Identify which cell holds the provided text, then report its [X, Y] central coordinate. 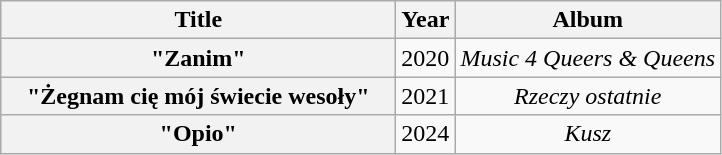
Year [426, 20]
"Opio" [198, 134]
Rzeczy ostatnie [588, 96]
Music 4 Queers & Queens [588, 58]
2024 [426, 134]
"Żegnam cię mój świecie wesoły" [198, 96]
2021 [426, 96]
Title [198, 20]
Album [588, 20]
2020 [426, 58]
"Zanim" [198, 58]
Kusz [588, 134]
